Scan for the cell matching the given text and deliver its (x, y) coordinate at center. 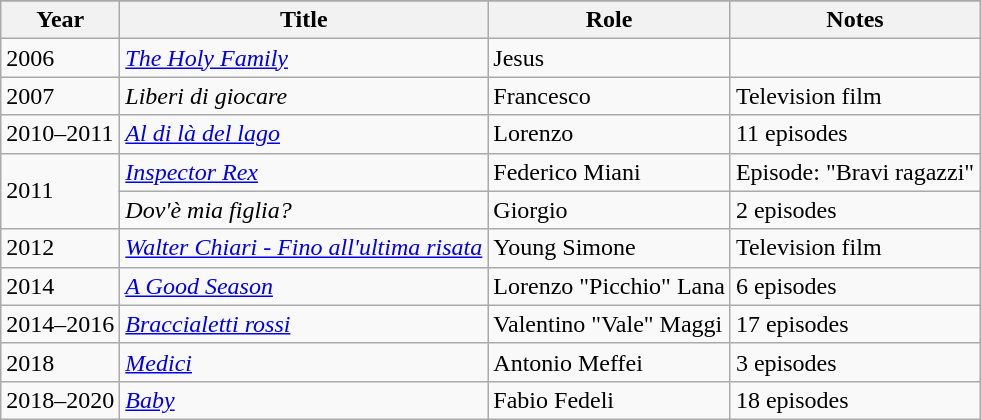
Notes (854, 20)
Inspector Rex (304, 172)
Liberi di giocare (304, 96)
Lorenzo (610, 134)
Medici (304, 362)
Role (610, 20)
Al di là del lago (304, 134)
Walter Chiari - Fino all'ultima risata (304, 248)
11 episodes (854, 134)
Jesus (610, 58)
Antonio Meffei (610, 362)
2014–2016 (60, 324)
2 episodes (854, 210)
2018 (60, 362)
2007 (60, 96)
Fabio Fedeli (610, 400)
18 episodes (854, 400)
Title (304, 20)
Giorgio (610, 210)
The Holy Family (304, 58)
3 episodes (854, 362)
2014 (60, 286)
6 episodes (854, 286)
Episode: "Bravi ragazzi" (854, 172)
Francesco (610, 96)
Year (60, 20)
17 episodes (854, 324)
A Good Season (304, 286)
Dov'è mia figlia? (304, 210)
2011 (60, 191)
Baby (304, 400)
Braccialetti rossi (304, 324)
2018–2020 (60, 400)
Young Simone (610, 248)
2010–2011 (60, 134)
Lorenzo "Picchio" Lana (610, 286)
Valentino "Vale" Maggi (610, 324)
2012 (60, 248)
2006 (60, 58)
Federico Miani (610, 172)
